Scan for the cell matching the given text and deliver its [x, y] coordinate at center. 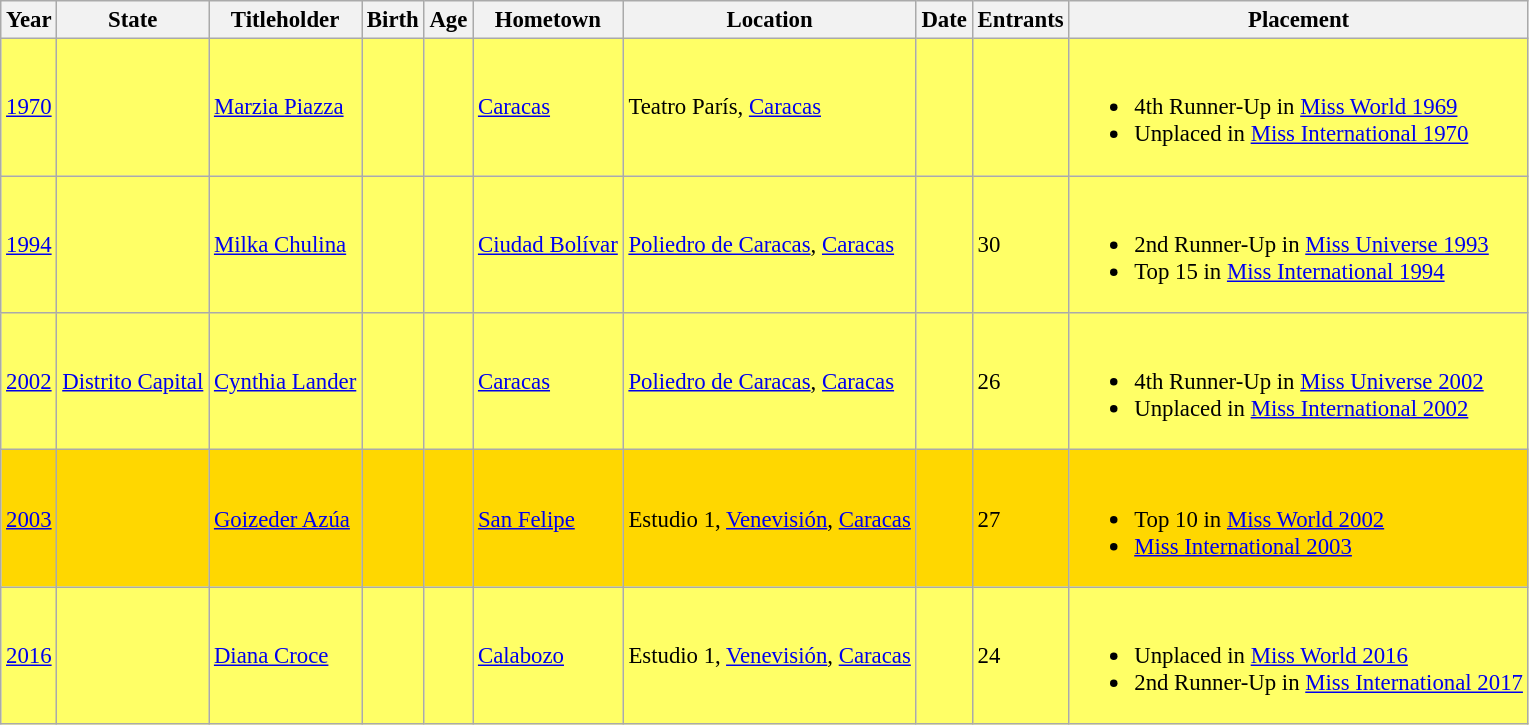
Year [29, 20]
Top 10 in Miss World 2002Miss International 2003 [1298, 518]
Date [944, 20]
Placement [1298, 20]
Distrito Capital [133, 382]
Cynthia Lander [286, 382]
27 [1020, 518]
Unplaced in Miss World 20162nd Runner-Up in Miss International 2017 [1298, 656]
Entrants [1020, 20]
Titleholder [286, 20]
24 [1020, 656]
Location [770, 20]
Ciudad Bolívar [548, 244]
Birth [394, 20]
Calabozo [548, 656]
26 [1020, 382]
2003 [29, 518]
State [133, 20]
Diana Croce [286, 656]
Goizeder Azúa [286, 518]
Teatro París, Caracas [770, 108]
2016 [29, 656]
1970 [29, 108]
4th Runner-Up in Miss World 1969Unplaced in Miss International 1970 [1298, 108]
4th Runner-Up in Miss Universe 2002Unplaced in Miss International 2002 [1298, 382]
Hometown [548, 20]
30 [1020, 244]
1994 [29, 244]
2002 [29, 382]
2nd Runner-Up in Miss Universe 1993Top 15 in Miss International 1994 [1298, 244]
Milka Chulina [286, 244]
Age [448, 20]
San Felipe [548, 518]
Marzia Piazza [286, 108]
